Extract the [X, Y] coordinate from the center of the cell holding the provided text.  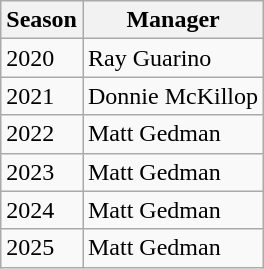
2024 [42, 210]
2023 [42, 172]
2025 [42, 248]
Donnie McKillop [172, 96]
Season [42, 20]
Ray Guarino [172, 58]
2020 [42, 58]
2022 [42, 134]
Manager [172, 20]
2021 [42, 96]
